Detect which cell encompasses the target text, then output its (x, y) center coordinate. 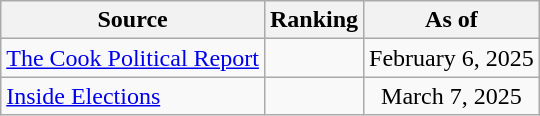
Inside Elections (133, 96)
The Cook Political Report (133, 58)
As of (452, 20)
Ranking (314, 20)
February 6, 2025 (452, 58)
Source (133, 20)
March 7, 2025 (452, 96)
